Determine the (x, y) coordinate at the center of the cell enclosing the given text.  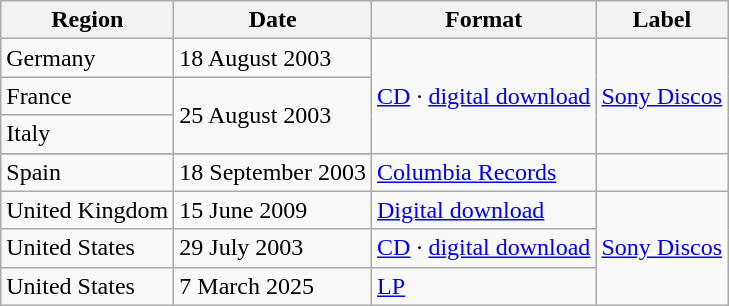
7 March 2025 (273, 286)
15 June 2009 (273, 210)
Label (662, 20)
France (88, 96)
LP (484, 286)
Germany (88, 58)
Spain (88, 172)
Format (484, 20)
29 July 2003 (273, 248)
United Kingdom (88, 210)
25 August 2003 (273, 115)
Digital download (484, 210)
Date (273, 20)
18 August 2003 (273, 58)
Columbia Records (484, 172)
18 September 2003 (273, 172)
Region (88, 20)
Italy (88, 134)
